For the text-containing cell, return its midpoint in [X, Y] coordinate format. 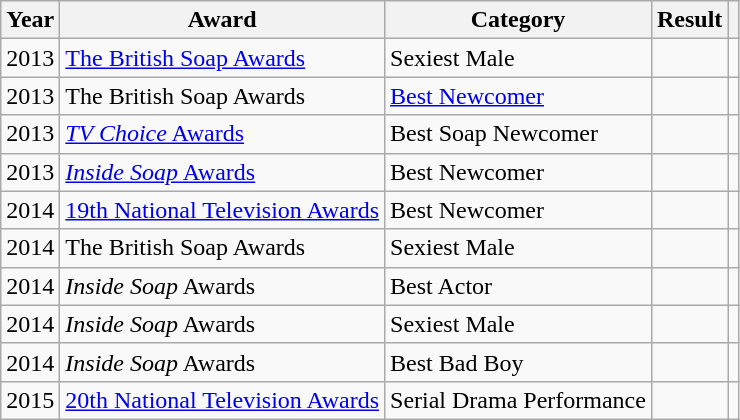
TV Choice Awards [222, 134]
2015 [30, 400]
Serial Drama Performance [518, 400]
Year [30, 20]
20th National Television Awards [222, 400]
Best Bad Boy [518, 362]
Category [518, 20]
Best Actor [518, 286]
Best Soap Newcomer [518, 134]
19th National Television Awards [222, 210]
Award [222, 20]
Result [689, 20]
